Provide the (X, Y) coordinate of the cell's center where the given text is located.  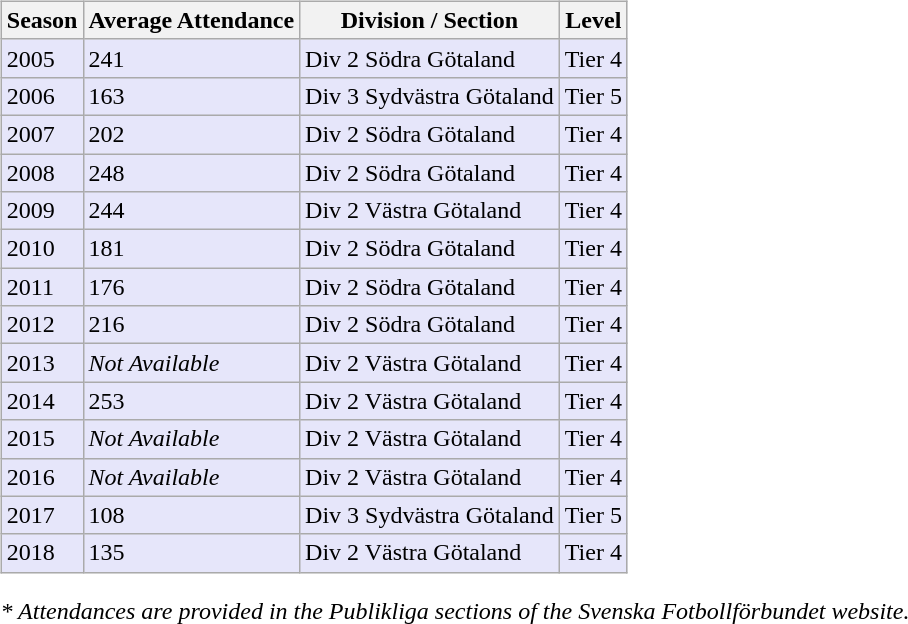
176 (192, 287)
135 (192, 553)
202 (192, 134)
108 (192, 515)
163 (192, 96)
181 (192, 249)
253 (192, 401)
2008 (42, 173)
2014 (42, 401)
216 (192, 325)
2012 (42, 325)
2006 (42, 96)
2010 (42, 249)
2007 (42, 134)
Division / Section (430, 20)
2017 (42, 515)
241 (192, 58)
2013 (42, 363)
2011 (42, 287)
Season (42, 20)
248 (192, 173)
Level (593, 20)
2016 (42, 477)
2015 (42, 439)
2018 (42, 553)
2009 (42, 211)
Average Attendance (192, 20)
244 (192, 211)
2005 (42, 58)
